Provide the [X, Y] coordinate of the cell's center where the given text is located.  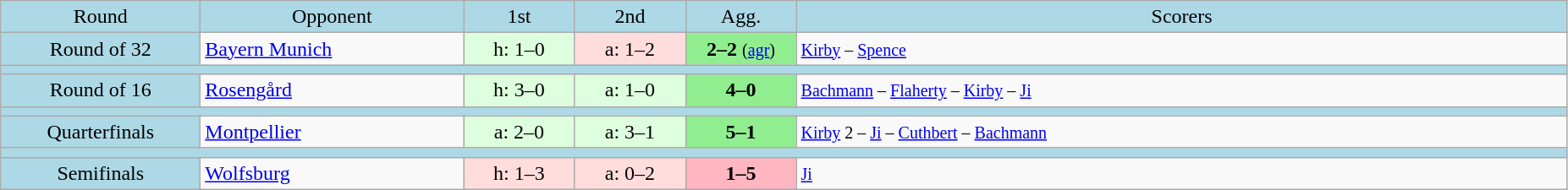
h: 1–3 [520, 173]
Round [101, 17]
a: 0–2 [630, 173]
Round of 32 [101, 49]
Wolfsburg [332, 173]
Agg. [741, 17]
Bachmann – Flaherty – Kirby – Ji [1181, 90]
Rosengård [332, 90]
a: 1–0 [630, 90]
Kirby – Spence [1181, 49]
h: 1–0 [520, 49]
Montpellier [332, 132]
h: 3–0 [520, 90]
4–0 [741, 90]
2–2 (agr) [741, 49]
1st [520, 17]
Ji [1181, 173]
Kirby 2 – Ji – Cuthbert – Bachmann [1181, 132]
Scorers [1181, 17]
a: 3–1 [630, 132]
Bayern Munich [332, 49]
1–5 [741, 173]
Round of 16 [101, 90]
Opponent [332, 17]
5–1 [741, 132]
Semifinals [101, 173]
2nd [630, 17]
Quarterfinals [101, 132]
a: 1–2 [630, 49]
a: 2–0 [520, 132]
